Determine the (x, y) coordinate at the center of the cell enclosing the given text.  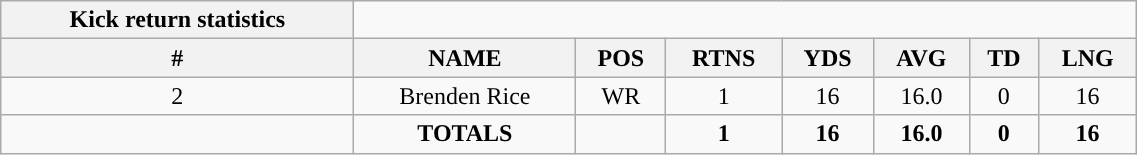
# (178, 58)
Kick return statistics (178, 20)
LNG (1087, 58)
NAME (465, 58)
TOTALS (465, 134)
POS (621, 58)
AVG (922, 58)
RTNS (724, 58)
TD (1004, 58)
WR (621, 96)
YDS (828, 58)
2 (178, 96)
Brenden Rice (465, 96)
